Identify which cell holds the provided text, then report its (x, y) central coordinate. 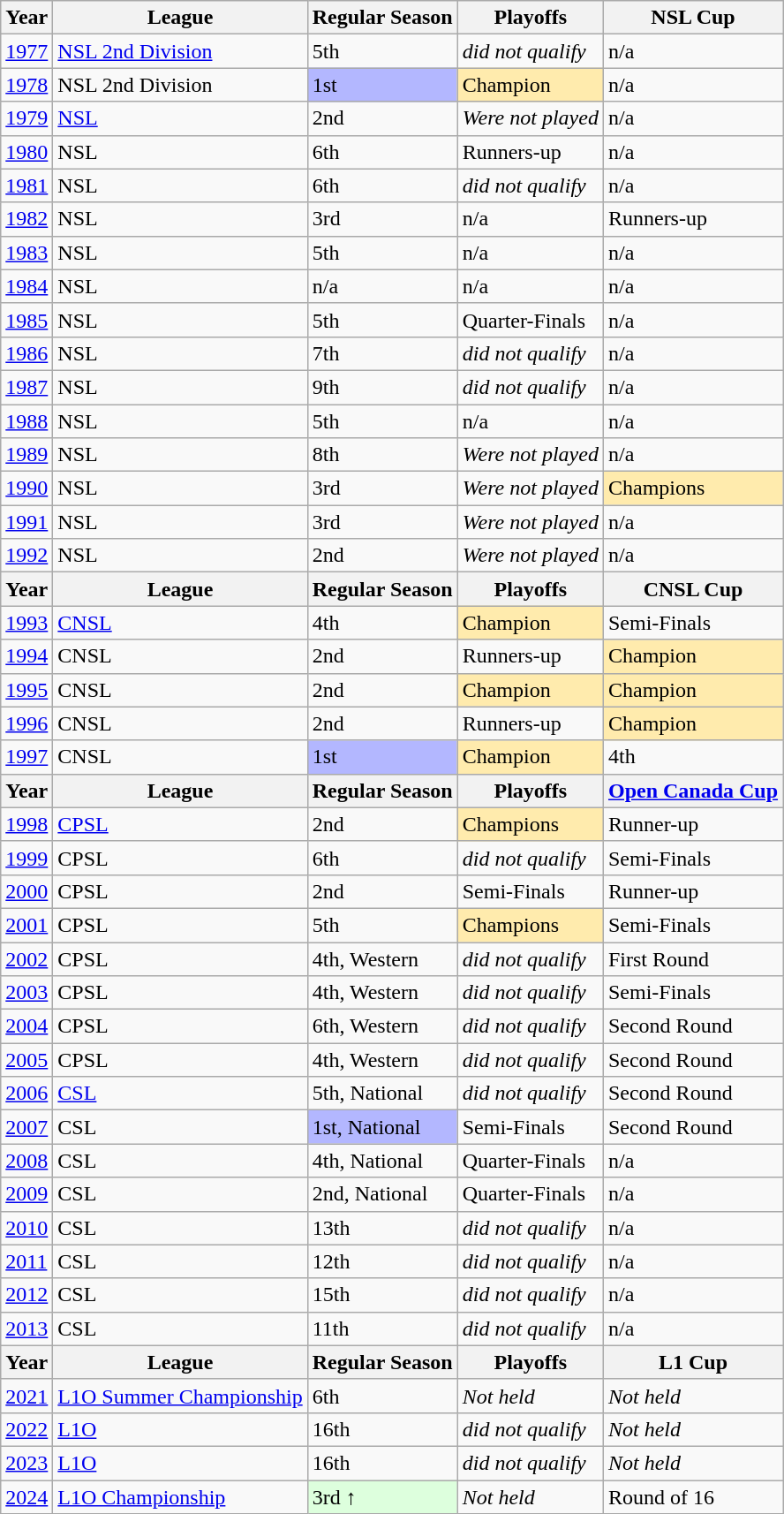
15th (382, 1295)
1977 (26, 51)
CNSL Cup (692, 589)
1980 (26, 152)
1985 (26, 320)
2nd, National (382, 1194)
12th (382, 1261)
2006 (26, 1094)
1990 (26, 488)
2007 (26, 1127)
1999 (26, 858)
1995 (26, 690)
2023 (26, 1463)
2013 (26, 1329)
L1 Cup (692, 1362)
2005 (26, 1060)
2003 (26, 993)
1979 (26, 118)
2004 (26, 1026)
1987 (26, 387)
2002 (26, 958)
7th (382, 353)
8th (382, 455)
2010 (26, 1228)
1978 (26, 85)
2021 (26, 1396)
1997 (26, 757)
1996 (26, 723)
2011 (26, 1261)
2024 (26, 1497)
2001 (26, 925)
1994 (26, 656)
4th, National (382, 1161)
First Round (692, 958)
2012 (26, 1295)
5th, National (382, 1094)
L1O Championship (180, 1497)
1998 (26, 824)
Open Canada Cup (692, 791)
1984 (26, 286)
1991 (26, 522)
2000 (26, 891)
9th (382, 387)
NSL Cup (692, 18)
1992 (26, 556)
11th (382, 1329)
1988 (26, 421)
6th, Western (382, 1026)
1982 (26, 219)
1981 (26, 185)
1993 (26, 623)
1986 (26, 353)
13th (382, 1228)
L1O Summer Championship (180, 1396)
1983 (26, 253)
2022 (26, 1429)
1st, National (382, 1127)
2008 (26, 1161)
1989 (26, 455)
Round of 16 (692, 1497)
3rd ↑ (382, 1497)
2009 (26, 1194)
